Return [X, Y] of the center of cell containing provided text 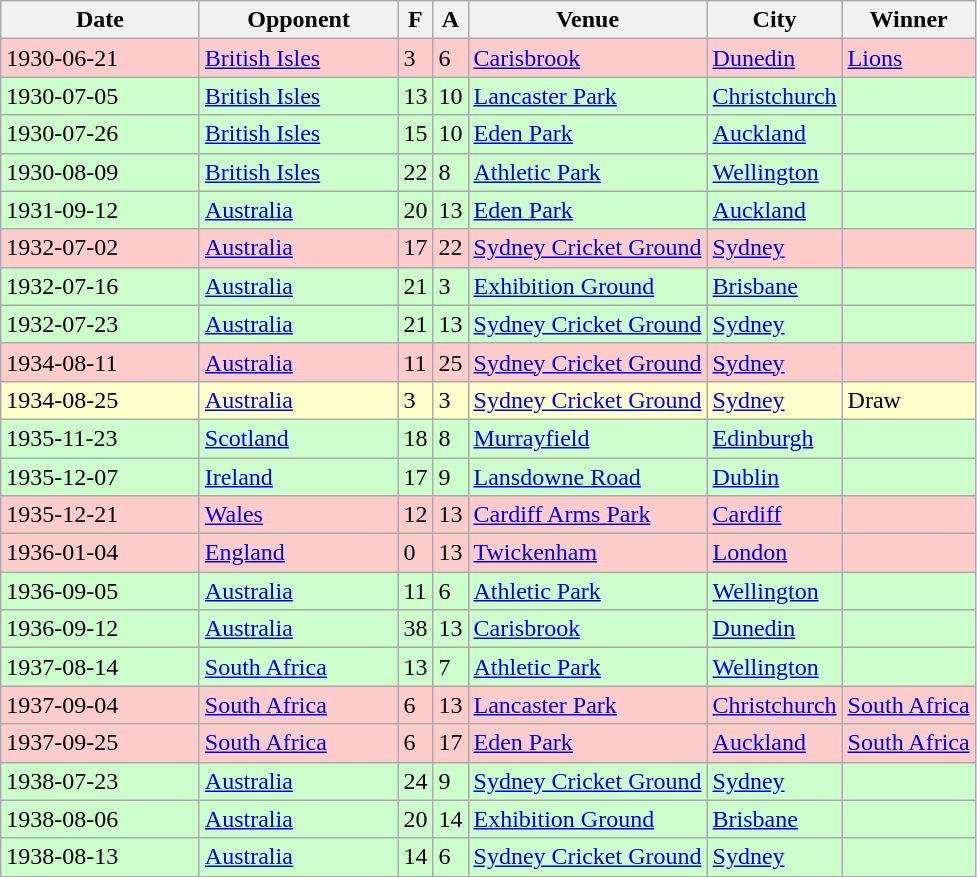
1935-11-23 [100, 438]
1935-12-07 [100, 477]
1936-01-04 [100, 553]
38 [416, 629]
1932-07-23 [100, 324]
Winner [908, 20]
Cardiff Arms Park [588, 515]
0 [416, 553]
Scotland [298, 438]
1930-07-26 [100, 134]
1932-07-02 [100, 248]
Venue [588, 20]
1930-06-21 [100, 58]
1935-12-21 [100, 515]
12 [416, 515]
Opponent [298, 20]
F [416, 20]
Murrayfield [588, 438]
Dublin [774, 477]
London [774, 553]
18 [416, 438]
Lions [908, 58]
Twickenham [588, 553]
1931-09-12 [100, 210]
15 [416, 134]
1937-09-04 [100, 705]
A [450, 20]
25 [450, 362]
Cardiff [774, 515]
1938-08-13 [100, 857]
1930-07-05 [100, 96]
1937-08-14 [100, 667]
Wales [298, 515]
Edinburgh [774, 438]
City [774, 20]
Date [100, 20]
1934-08-11 [100, 362]
Ireland [298, 477]
1938-07-23 [100, 781]
1936-09-05 [100, 591]
England [298, 553]
1934-08-25 [100, 400]
Lansdowne Road [588, 477]
1936-09-12 [100, 629]
1930-08-09 [100, 172]
24 [416, 781]
1937-09-25 [100, 743]
7 [450, 667]
Draw [908, 400]
1938-08-06 [100, 819]
1932-07-16 [100, 286]
